Output the [x, y] coordinate of the center of the cell containing the given text.  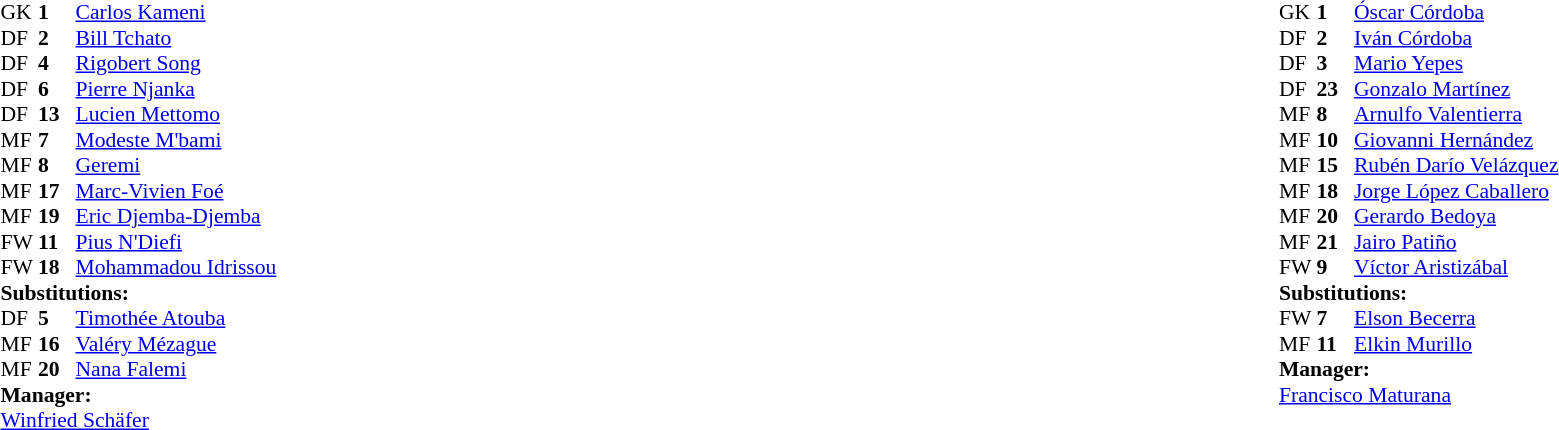
Modeste M'bami [176, 140]
Rigobert Song [176, 63]
19 [57, 217]
Giovanni Hernández [1456, 140]
Elkin Murillo [1456, 344]
Pierre Njanka [176, 89]
Jorge López Caballero [1456, 191]
Geremi [176, 165]
4 [57, 63]
Francisco Maturana [1419, 395]
5 [57, 319]
23 [1335, 89]
Pius N'Diefi [176, 242]
Nana Falemi [176, 369]
Bill Tchato [176, 38]
9 [1335, 267]
Carlos Kameni [176, 13]
Iván Córdoba [1456, 38]
Gerardo Bedoya [1456, 217]
16 [57, 344]
Mario Yepes [1456, 63]
6 [57, 89]
17 [57, 191]
Arnulfo Valentierra [1456, 115]
Víctor Aristizábal [1456, 267]
Elson Becerra [1456, 319]
15 [1335, 165]
Lucien Mettomo [176, 115]
13 [57, 115]
Gonzalo Martínez [1456, 89]
3 [1335, 63]
Rubén Darío Velázquez [1456, 165]
Mohammadou Idrissou [176, 267]
10 [1335, 140]
Jairo Patiño [1456, 242]
21 [1335, 242]
Óscar Córdoba [1456, 13]
Marc-Vivien Foé [176, 191]
Eric Djemba-Djemba [176, 217]
Valéry Mézague [176, 344]
Timothée Atouba [176, 319]
